Capture the cell that displays the provided text and extract its (X, Y) central coordinate. 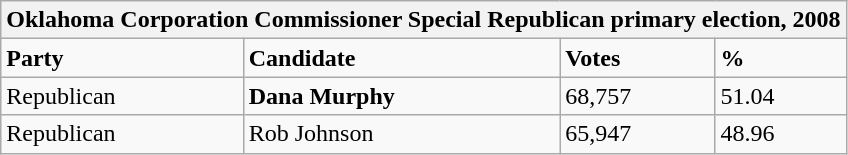
68,757 (638, 96)
Party (122, 58)
Dana Murphy (401, 96)
51.04 (780, 96)
% (780, 58)
Oklahoma Corporation Commissioner Special Republican primary election, 2008 (424, 20)
Candidate (401, 58)
65,947 (638, 134)
Rob Johnson (401, 134)
Votes (638, 58)
48.96 (780, 134)
